Provide the [x, y] coordinate of the cell's center where the given text is located.  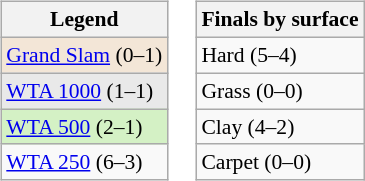
Legend [84, 20]
WTA 500 (2–1) [84, 127]
Clay (4–2) [280, 127]
Hard (5–4) [280, 55]
Grand Slam (0–1) [84, 55]
WTA 1000 (1–1) [84, 91]
WTA 250 (6–3) [84, 162]
Carpet (0–0) [280, 162]
Finals by surface [280, 20]
Grass (0–0) [280, 91]
